Extract the [X, Y] coordinate from the center of the cell holding the provided text.  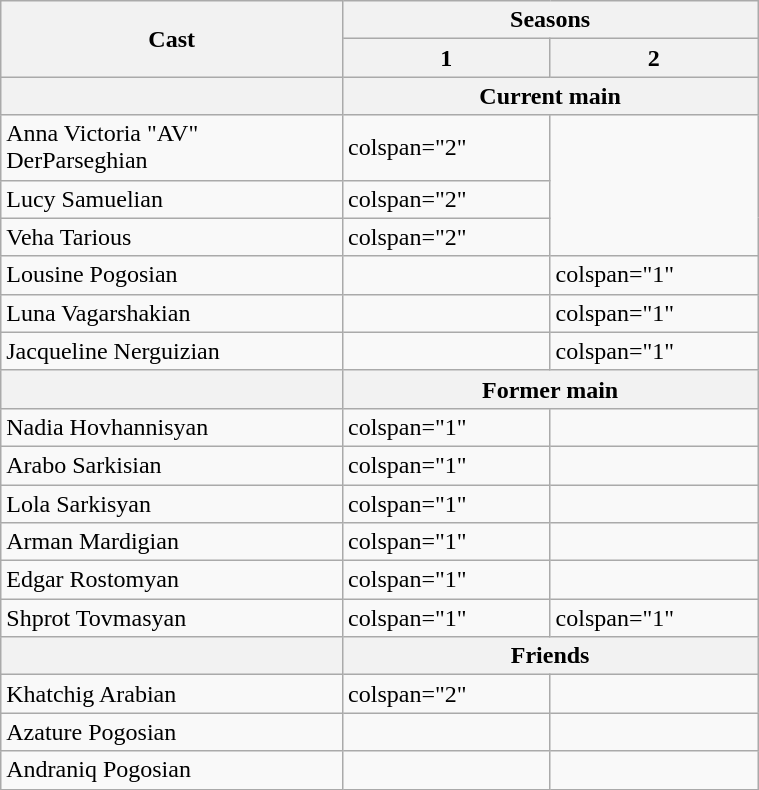
Jacqueline Nerguizian [172, 351]
Shprot Tovmasyan [172, 618]
Current main [550, 96]
Lola Sarkisyan [172, 503]
Lousine Pogosian [172, 275]
Cast [172, 39]
Arman Mardigian [172, 542]
Seasons [550, 20]
Anna Victoria "AV" DerParseghian [172, 148]
Lucy Samuelian [172, 199]
Arabo Sarkisian [172, 465]
Veha Tarious [172, 237]
Friends [550, 656]
2 [654, 58]
Luna Vagarshakian [172, 313]
Edgar Rostomyan [172, 580]
Azature Pogosian [172, 732]
1 [447, 58]
Andraniq Pogosian [172, 770]
Former main [550, 389]
Khatchig Arabian [172, 694]
Nadia Hovhannisyan [172, 427]
